Output the [x, y] coordinate of the center of the cell containing the given text.  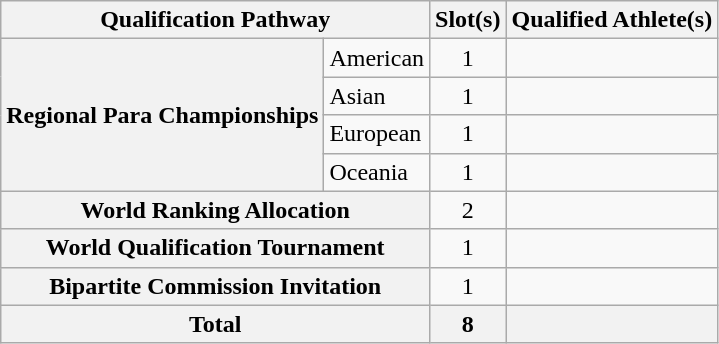
Total [216, 324]
8 [468, 324]
World Qualification Tournament [216, 248]
European [377, 134]
Asian [377, 96]
2 [468, 210]
Qualification Pathway [216, 20]
Qualified Athlete(s) [612, 20]
Regional Para Championships [162, 115]
American [377, 58]
Oceania [377, 172]
World Ranking Allocation [216, 210]
Bipartite Commission Invitation [216, 286]
Slot(s) [468, 20]
